Scan for the cell matching the given text and deliver its (x, y) coordinate at center. 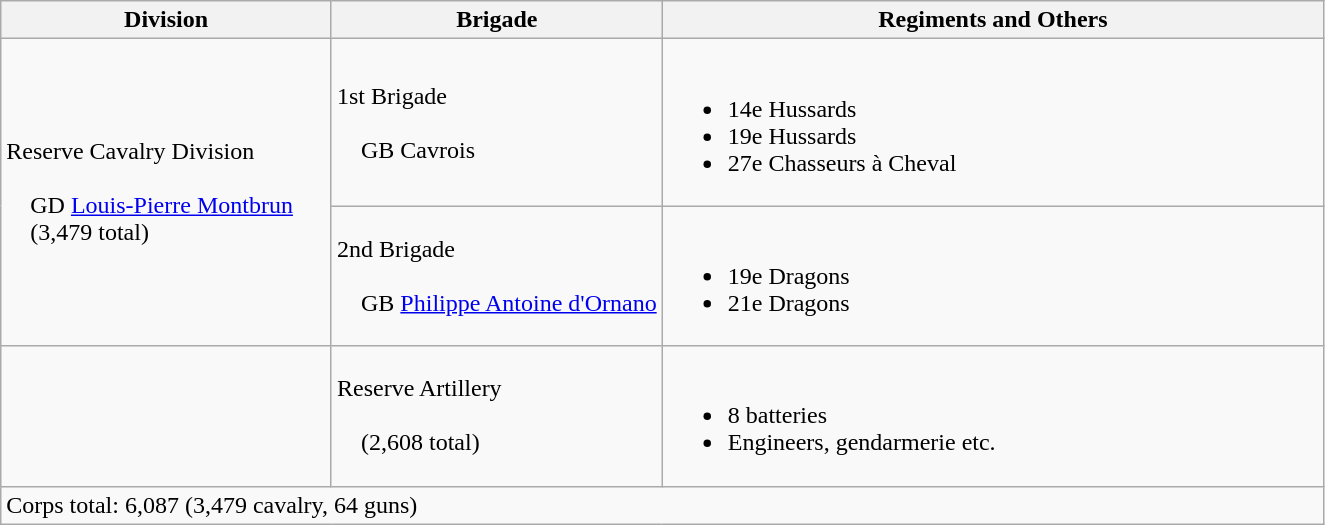
19e Dragons21e Dragons (992, 276)
2nd Brigade GB Philippe Antoine d'Ornano (496, 276)
Corps total: 6,087 (3,479 cavalry, 64 guns) (662, 505)
14e Hussards19e Hussards27e Chasseurs à Cheval (992, 122)
1st Brigade GB Cavrois (496, 122)
8 batteriesEngineers, gendarmerie etc. (992, 416)
Regiments and Others (992, 20)
Reserve Cavalry Division GD Louis-Pierre Montbrun (3,479 total) (166, 192)
Division (166, 20)
Reserve Artillery (2,608 total) (496, 416)
Brigade (496, 20)
